Provide the (X, Y) coordinate of the cell's center where the given text is located.  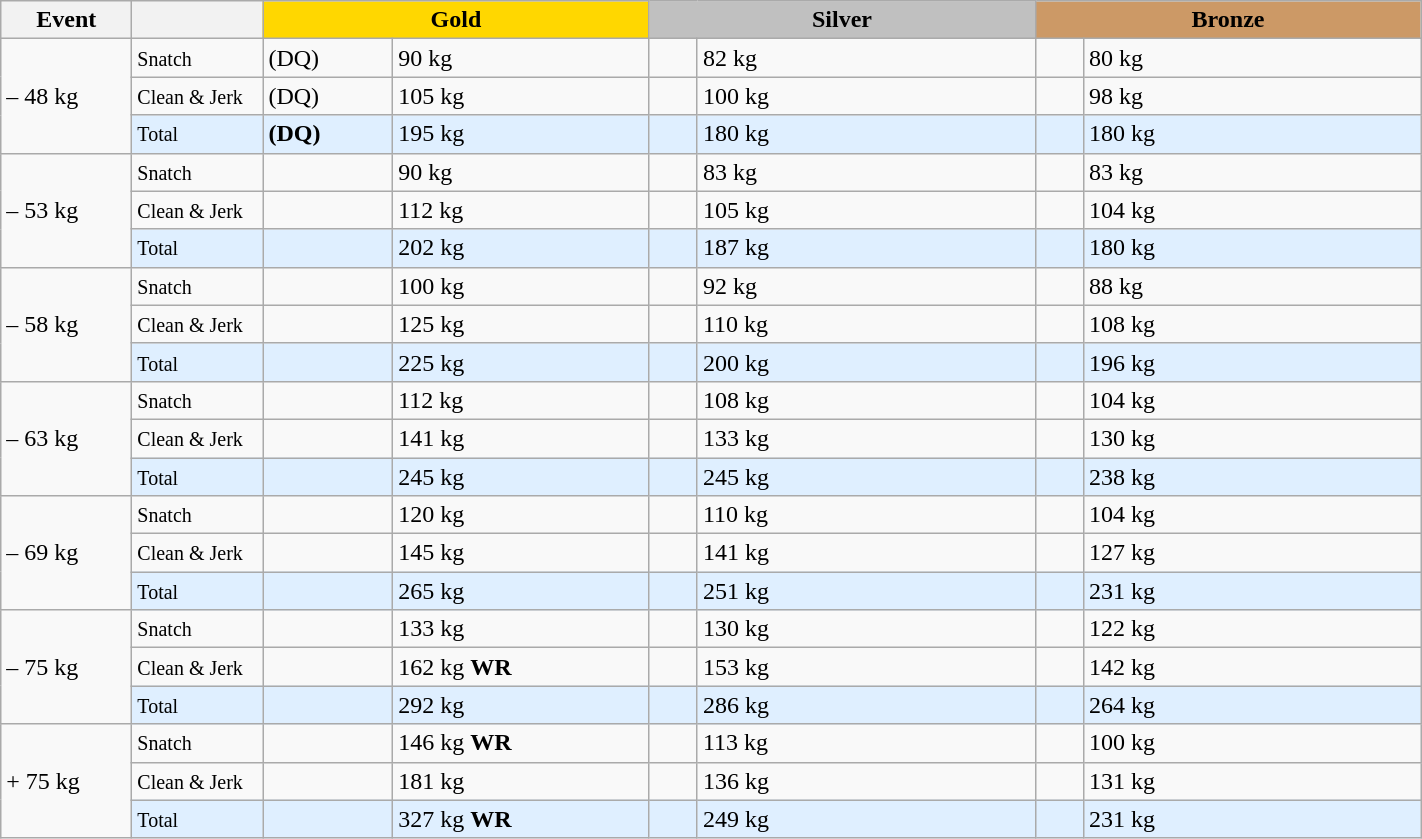
251 kg (866, 591)
– 75 kg (66, 667)
181 kg (521, 781)
– 69 kg (66, 553)
264 kg (1252, 705)
249 kg (866, 819)
98 kg (1252, 96)
146 kg WR (521, 743)
153 kg (866, 667)
142 kg (1252, 667)
88 kg (1252, 286)
127 kg (1252, 553)
– 58 kg (66, 324)
265 kg (521, 591)
– 53 kg (66, 210)
286 kg (866, 705)
225 kg (521, 362)
125 kg (521, 324)
200 kg (866, 362)
327 kg WR (521, 819)
Event (66, 20)
187 kg (866, 248)
Gold (456, 20)
+ 75 kg (66, 781)
162 kg WR (521, 667)
122 kg (1252, 629)
238 kg (1252, 477)
120 kg (521, 515)
– 63 kg (66, 438)
196 kg (1252, 362)
131 kg (1252, 781)
80 kg (1252, 58)
113 kg (866, 743)
92 kg (866, 286)
195 kg (521, 134)
145 kg (521, 553)
– 48 kg (66, 96)
Silver (842, 20)
136 kg (866, 781)
Bronze (1228, 20)
202 kg (521, 248)
82 kg (866, 58)
292 kg (521, 705)
